For the text-containing cell, return its midpoint in (X, Y) coordinate format. 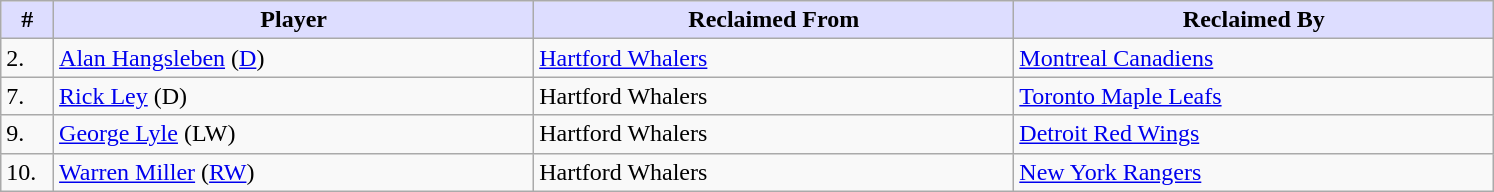
# (28, 20)
9. (28, 134)
2. (28, 58)
Player (294, 20)
Montreal Canadiens (1254, 58)
10. (28, 172)
Reclaimed From (774, 20)
Warren Miller (RW) (294, 172)
Reclaimed By (1254, 20)
New York Rangers (1254, 172)
Toronto Maple Leafs (1254, 96)
George Lyle (LW) (294, 134)
Detroit Red Wings (1254, 134)
7. (28, 96)
Alan Hangsleben (D) (294, 58)
Rick Ley (D) (294, 96)
